Search for the cell housing the specified text and yield its (x, y) center coordinate. 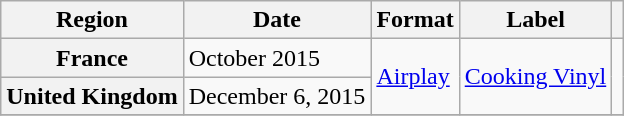
December 6, 2015 (277, 96)
Format (415, 20)
Region (92, 20)
Date (277, 20)
Airplay (415, 77)
Label (536, 20)
France (92, 58)
United Kingdom (92, 96)
Cooking Vinyl (536, 77)
October 2015 (277, 58)
